For the text-containing cell, return its midpoint in (X, Y) coordinate format. 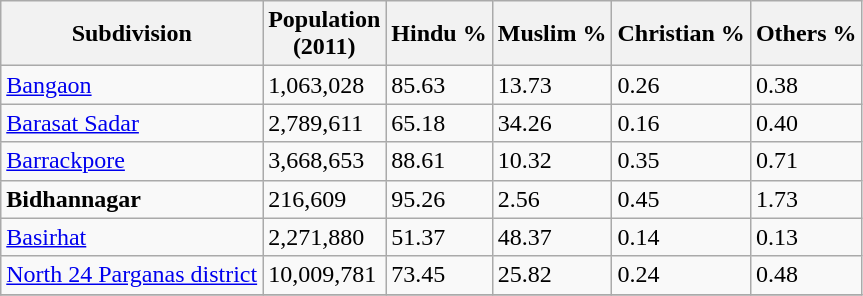
10,009,781 (324, 275)
0.13 (806, 237)
88.61 (439, 161)
1,063,028 (324, 85)
Subdivision (132, 34)
Christian % (681, 34)
0.35 (681, 161)
Bidhannagar (132, 199)
85.63 (439, 85)
0.45 (681, 199)
34.26 (552, 123)
65.18 (439, 123)
13.73 (552, 85)
51.37 (439, 237)
2,271,880 (324, 237)
1.73 (806, 199)
Population(2011) (324, 34)
2,789,611 (324, 123)
Hindu % (439, 34)
Barrackpore (132, 161)
0.71 (806, 161)
0.14 (681, 237)
Basirhat (132, 237)
North 24 Parganas district (132, 275)
0.38 (806, 85)
3,668,653 (324, 161)
0.40 (806, 123)
10.32 (552, 161)
25.82 (552, 275)
48.37 (552, 237)
95.26 (439, 199)
Bangaon (132, 85)
0.26 (681, 85)
216,609 (324, 199)
Others % (806, 34)
0.24 (681, 275)
0.16 (681, 123)
Muslim % (552, 34)
73.45 (439, 275)
0.48 (806, 275)
Barasat Sadar (132, 123)
2.56 (552, 199)
